Determine the [X, Y] coordinate at the center of the cell enclosing the given text.  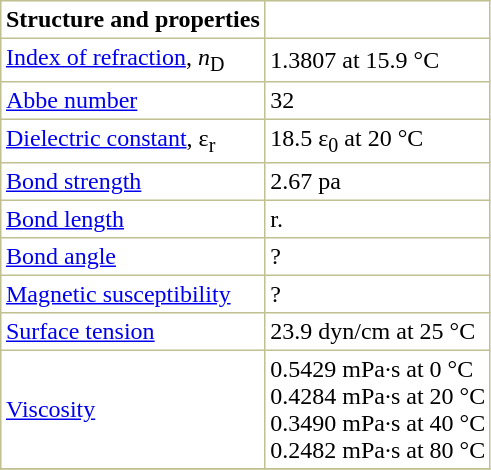
18.5 ε0 at 20 °C [378, 142]
1.3807 at 15.9 °C [378, 60]
Surface tension [133, 332]
Bond angle [133, 257]
Abbe number [133, 101]
Index of refraction, nD [133, 60]
Magnetic susceptibility [133, 295]
r. [378, 220]
2.67 pa [378, 182]
23.9 dyn/cm at 25 °C [378, 332]
0.5429 mPa·s at 0 °C0.4284 mPa·s at 20 °C0.3490 mPa·s at 40 °C0.2482 mPa·s at 80 °C [378, 410]
Structure and properties [133, 20]
32 [378, 101]
Bond length [133, 220]
Bond strength [133, 182]
Viscosity [133, 410]
Dielectric constant, εr [133, 142]
